Scan for the cell matching the given text and deliver its [X, Y] coordinate at center. 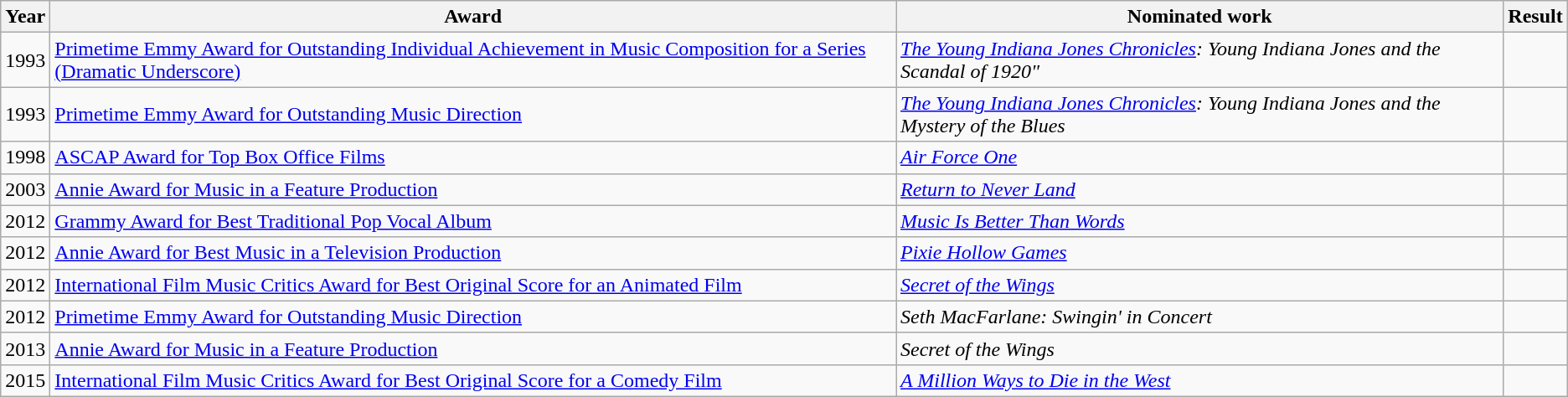
Nominated work [1199, 17]
Grammy Award for Best Traditional Pop Vocal Album [473, 221]
Return to Never Land [1199, 189]
2015 [25, 380]
1998 [25, 157]
Air Force One [1199, 157]
Annie Award for Best Music in a Television Production [473, 253]
Primetime Emmy Award for Outstanding Individual Achievement in Music Composition for a Series (Dramatic Underscore) [473, 60]
Award [473, 17]
Year [25, 17]
2003 [25, 189]
2013 [25, 348]
International Film Music Critics Award for Best Original Score for an Animated Film [473, 285]
Music Is Better Than Words [1199, 221]
ASCAP Award for Top Box Office Films [473, 157]
A Million Ways to Die in the West [1199, 380]
The Young Indiana Jones Chronicles: Young Indiana Jones and the Mystery of the Blues [1199, 114]
Result [1535, 17]
Pixie Hollow Games [1199, 253]
Seth MacFarlane: Swingin' in Concert [1199, 317]
International Film Music Critics Award for Best Original Score for a Comedy Film [473, 380]
The Young Indiana Jones Chronicles: Young Indiana Jones and the Scandal of 1920" [1199, 60]
